Provide the (x, y) coordinate of the cell's center where the given text is located.  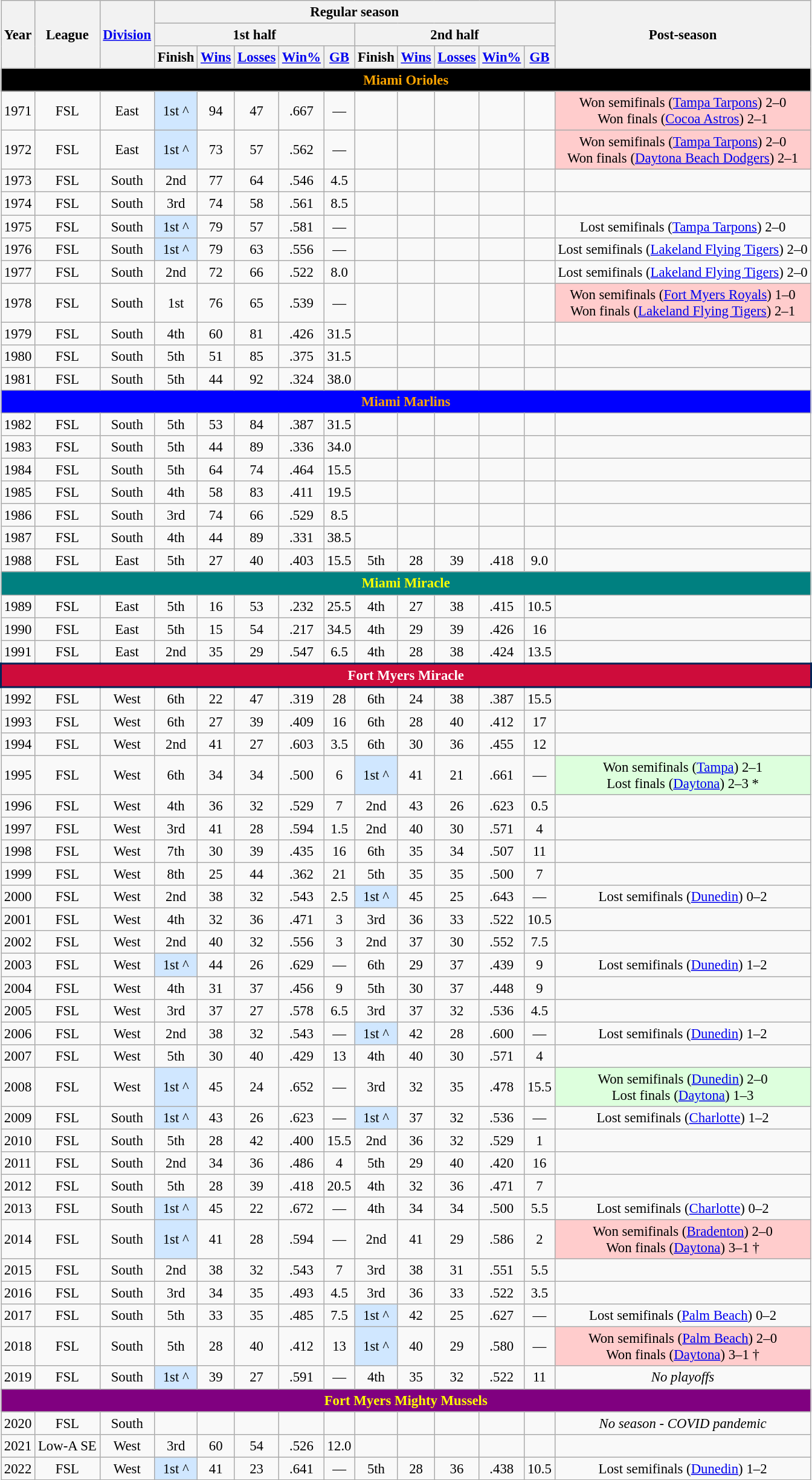
63 (257, 249)
1978 (18, 302)
2021 (18, 1446)
1998 (18, 851)
Miami Miracle (406, 584)
Miami Marlins (406, 402)
12 (540, 745)
.507 (501, 851)
1977 (18, 272)
2009 (18, 1118)
2020 (18, 1423)
15 (216, 629)
76 (216, 302)
.411 (302, 493)
38.5 (339, 538)
.455 (501, 745)
.578 (302, 1010)
.552 (501, 942)
1975 (18, 227)
2004 (18, 988)
1984 (18, 470)
.493 (302, 1293)
.464 (302, 470)
83 (257, 493)
.551 (501, 1270)
65 (257, 302)
.661 (501, 775)
1988 (18, 561)
1993 (18, 722)
2011 (18, 1163)
1980 (18, 357)
.526 (302, 1446)
.403 (302, 561)
12.0 (339, 1446)
League (68, 35)
2000 (18, 897)
38.0 (339, 379)
.603 (302, 745)
1986 (18, 515)
Won semifinals (Tampa Tarpons) 2–0Won finals (Daytona Beach Dodgers) 2–1 (683, 150)
1972 (18, 150)
2nd half (454, 35)
0.5 (540, 806)
No season - COVID pandemic (683, 1423)
85 (257, 357)
1990 (18, 629)
.420 (501, 1163)
2003 (18, 965)
8.0 (339, 272)
17 (540, 722)
9.0 (540, 561)
1997 (18, 829)
2006 (18, 1033)
1 (540, 1140)
Division (127, 35)
94 (216, 111)
Lost semifinals (Tampa Tarpons) 2–0 (683, 227)
Fort Myers Mighty Mussels (406, 1400)
.439 (501, 965)
34.0 (339, 447)
.415 (501, 606)
20.5 (339, 1186)
.435 (302, 851)
1982 (18, 424)
Lost semifinals (Charlotte) 0–2 (683, 1209)
.672 (302, 1209)
8th (175, 874)
23 (257, 1469)
1987 (18, 538)
.562 (302, 150)
2002 (18, 942)
73 (216, 150)
.375 (302, 357)
.580 (501, 1346)
84 (257, 424)
.400 (302, 1140)
.539 (302, 302)
2 (540, 1240)
1.5 (339, 829)
1996 (18, 806)
.591 (302, 1378)
.485 (302, 1316)
2014 (18, 1240)
Lost semifinals (Palm Beach) 0–2 (683, 1316)
72 (216, 272)
.561 (302, 204)
2022 (18, 1469)
.429 (302, 1056)
.336 (302, 447)
.627 (501, 1316)
92 (257, 379)
1981 (18, 379)
51 (216, 357)
Won semifinals (Fort Myers Royals) 1–0Won finals (Lakeland Flying Tigers) 2–1 (683, 302)
1983 (18, 447)
25.5 (339, 606)
1985 (18, 493)
.324 (302, 379)
.232 (302, 606)
2018 (18, 1346)
.319 (302, 699)
1995 (18, 775)
2008 (18, 1087)
.586 (501, 1240)
6 (339, 775)
2013 (18, 1209)
Won semifinals (Tampa) 2–1Lost finals (Daytona) 2–3 * (683, 775)
1973 (18, 181)
2016 (18, 1293)
1989 (18, 606)
.486 (302, 1163)
Won semifinals (Tampa Tarpons) 2–0Won finals (Cocoa Astros) 2–1 (683, 111)
2017 (18, 1316)
19.5 (339, 493)
.667 (302, 111)
1971 (18, 111)
Low-A SE (68, 1446)
.409 (302, 722)
No playoffs (683, 1378)
.643 (501, 897)
.456 (302, 988)
77 (216, 181)
1992 (18, 699)
2.5 (339, 897)
Year (18, 35)
2019 (18, 1378)
Won semifinals (Palm Beach) 2–0Won finals (Daytona) 3–1 † (683, 1346)
.546 (302, 181)
Lost semifinals (Charlotte) 1–2 (683, 1118)
1974 (18, 204)
.424 (501, 651)
.581 (302, 227)
Won semifinals (Bradenton) 2–0Won finals (Daytona) 3–1 † (683, 1240)
1994 (18, 745)
Post-season (683, 35)
34.5 (339, 629)
1979 (18, 334)
.448 (501, 988)
.217 (302, 629)
Miami Orioles (406, 80)
.438 (501, 1469)
2012 (18, 1186)
.547 (302, 651)
.331 (302, 538)
.478 (501, 1087)
Lost semifinals (Dunedin) 0–2 (683, 897)
.641 (302, 1469)
1976 (18, 249)
.652 (302, 1087)
1991 (18, 651)
2007 (18, 1056)
2015 (18, 1270)
.362 (302, 874)
Regular season (354, 12)
.600 (501, 1033)
2001 (18, 920)
Won semifinals (Dunedin) 2–0Lost finals (Daytona) 1–3 (683, 1087)
1st (175, 302)
81 (257, 334)
7th (175, 851)
13.5 (540, 651)
2005 (18, 1010)
1999 (18, 874)
2010 (18, 1140)
1st half (254, 35)
.629 (302, 965)
Fort Myers Miracle (406, 676)
